Detect which cell encompasses the target text, then output its (X, Y) center coordinate. 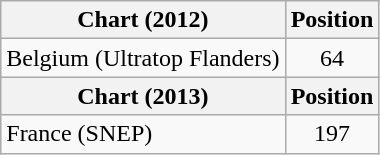
197 (332, 134)
France (SNEP) (143, 134)
Belgium (Ultratop Flanders) (143, 58)
Chart (2013) (143, 96)
64 (332, 58)
Chart (2012) (143, 20)
